From the cell containing the given text, extract its center point as [X, Y] coordinate. 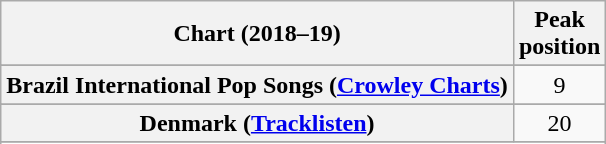
Denmark (Tracklisten) [258, 123]
Chart (2018–19) [258, 34]
9 [559, 85]
Peakposition [559, 34]
20 [559, 123]
Brazil International Pop Songs (Crowley Charts) [258, 85]
